Return the [X, Y] coordinate for the center point of the cell that contains the specified text.  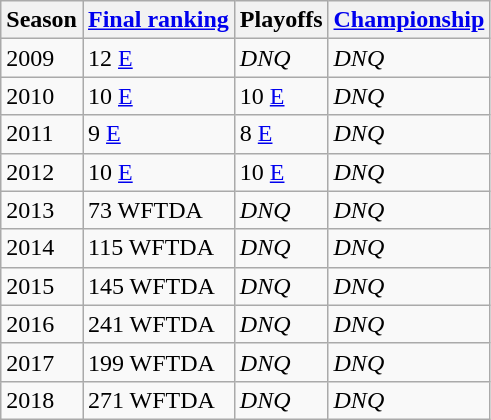
2010 [42, 96]
Championship [409, 20]
73 WFTDA [158, 210]
115 WFTDA [158, 248]
145 WFTDA [158, 286]
2012 [42, 172]
2011 [42, 134]
2016 [42, 324]
2018 [42, 400]
2015 [42, 286]
Final ranking [158, 20]
Playoffs [281, 20]
12 E [158, 58]
2013 [42, 210]
241 WFTDA [158, 324]
2014 [42, 248]
Season [42, 20]
2009 [42, 58]
2017 [42, 362]
9 E [158, 134]
199 WFTDA [158, 362]
271 WFTDA [158, 400]
8 E [281, 134]
